Scan for the cell matching the given text and deliver its [X, Y] coordinate at center. 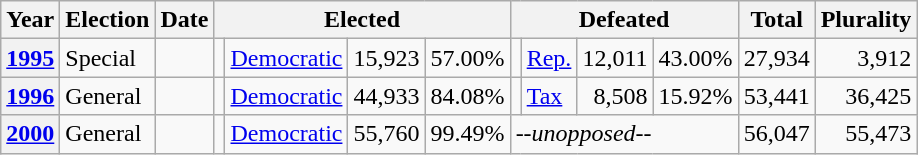
Election [108, 20]
84.08% [468, 96]
3,912 [866, 58]
Defeated [624, 20]
12,011 [615, 58]
27,934 [776, 58]
36,425 [866, 96]
56,047 [776, 134]
53,441 [776, 96]
15.92% [696, 96]
44,933 [386, 96]
8,508 [615, 96]
55,760 [386, 134]
Rep. [549, 58]
1995 [30, 58]
43.00% [696, 58]
Plurality [866, 20]
55,473 [866, 134]
Elected [362, 20]
15,923 [386, 58]
Year [30, 20]
99.49% [468, 134]
1996 [30, 96]
Date [184, 20]
2000 [30, 134]
Special [108, 58]
Total [776, 20]
Tax [549, 96]
--unopposed-- [624, 134]
57.00% [468, 58]
